From the cell containing the given text, extract its center point as (x, y) coordinate. 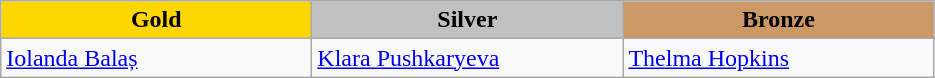
Silver (468, 20)
Bronze (778, 20)
Klara Pushkaryeva (468, 58)
Gold (156, 20)
Thelma Hopkins (778, 58)
Iolanda Balaș (156, 58)
